Detect which cell encompasses the target text, then output its (x, y) center coordinate. 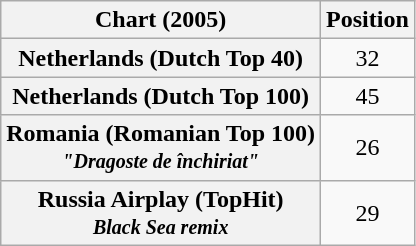
Russia Airplay (TopHit)Black Sea remix (161, 212)
Netherlands (Dutch Top 100) (161, 96)
45 (368, 96)
Position (368, 20)
Romania (Romanian Top 100)"Dragoste de închiriat" (161, 148)
32 (368, 58)
Chart (2005) (161, 20)
29 (368, 212)
26 (368, 148)
Netherlands (Dutch Top 40) (161, 58)
